Output the [X, Y] coordinate of the center of the cell containing the given text.  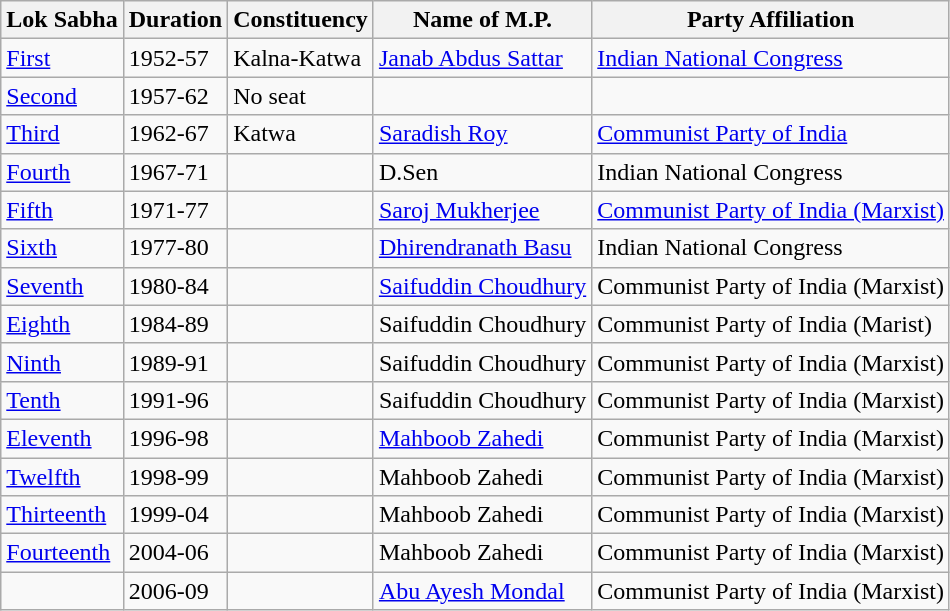
1962-67 [175, 134]
2006-09 [175, 591]
1999-04 [175, 515]
Dhirendranath Basu [482, 248]
Janab Abdus Sattar [482, 58]
Saroj Mukherjee [482, 210]
Saradish Roy [482, 134]
Lok Sabha [62, 20]
Twelfth [62, 477]
Communist Party of India [771, 134]
Third [62, 134]
1967-71 [175, 172]
Duration [175, 20]
Eleventh [62, 438]
1996-98 [175, 438]
Sixth [62, 248]
1957-62 [175, 96]
Constituency [301, 20]
1989-91 [175, 362]
D.Sen [482, 172]
Fourteenth [62, 553]
No seat [301, 96]
Fourth [62, 172]
First [62, 58]
Tenth [62, 400]
Abu Ayesh Mondal [482, 591]
1980-84 [175, 286]
Thirteenth [62, 515]
1984-89 [175, 324]
Second [62, 96]
Communist Party of India (Marist) [771, 324]
Kalna-Katwa [301, 58]
1998-99 [175, 477]
Ninth [62, 362]
Katwa [301, 134]
1952-57 [175, 58]
2004-06 [175, 553]
1971-77 [175, 210]
1991-96 [175, 400]
Fifth [62, 210]
Eighth [62, 324]
Name of M.P. [482, 20]
Seventh [62, 286]
1977-80 [175, 248]
Party Affiliation [771, 20]
